Search for the cell housing the specified text and yield its [x, y] center coordinate. 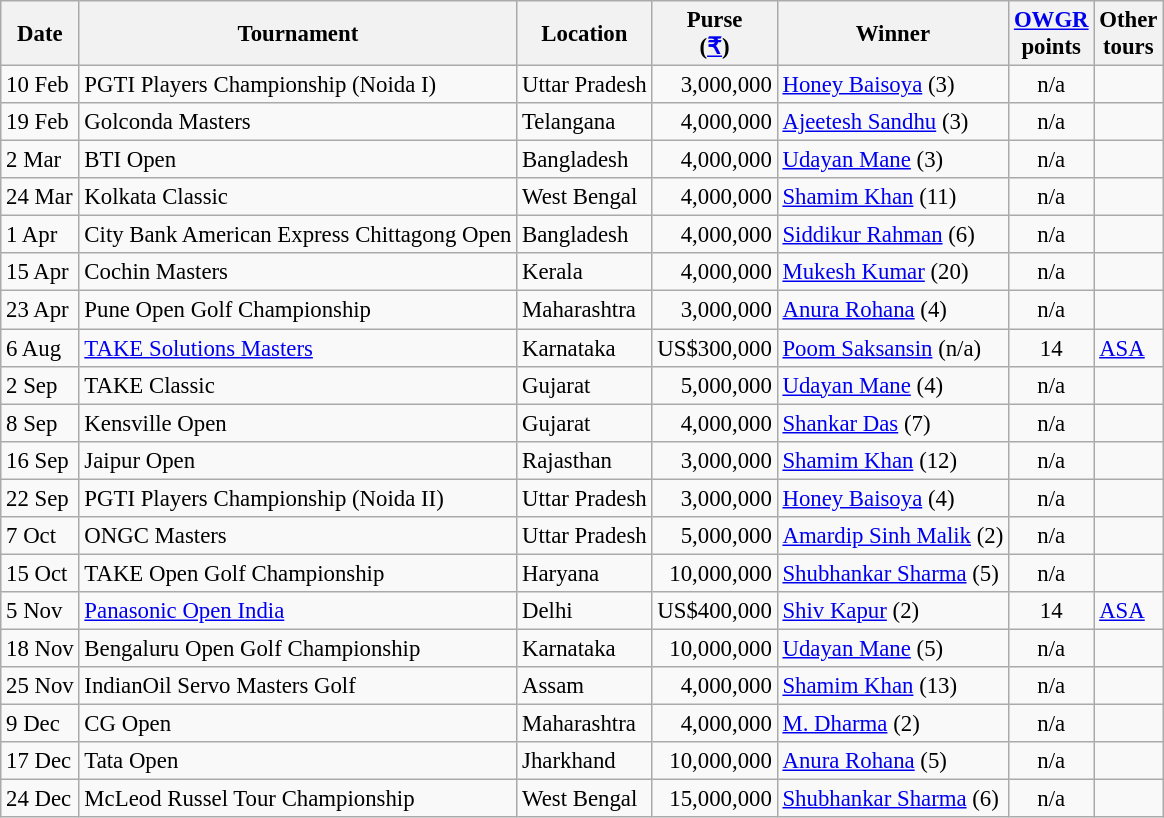
Location [584, 34]
TAKE Solutions Masters [298, 348]
Kerala [584, 273]
Poom Saksansin (n/a) [892, 348]
Anura Rohana (5) [892, 761]
BTI Open [298, 160]
Udayan Mane (5) [892, 648]
9 Dec [40, 724]
CG Open [298, 724]
Kensville Open [298, 423]
Telangana [584, 122]
US$400,000 [714, 611]
Rajasthan [584, 460]
17 Dec [40, 761]
Kolkata Classic [298, 197]
Shamim Khan (11) [892, 197]
Siddikur Rahman (6) [892, 235]
15 Oct [40, 573]
18 Nov [40, 648]
Golconda Masters [298, 122]
ONGC Masters [298, 536]
6 Aug [40, 348]
7 Oct [40, 536]
PGTI Players Championship (Noida I) [298, 85]
Pune Open Golf Championship [298, 310]
Shamim Khan (12) [892, 460]
US$300,000 [714, 348]
24 Dec [40, 799]
Honey Baisoya (3) [892, 85]
Shubhankar Sharma (5) [892, 573]
OWGRpoints [1052, 34]
25 Nov [40, 686]
Othertours [1128, 34]
Shamim Khan (13) [892, 686]
Jaipur Open [298, 460]
Haryana [584, 573]
2 Sep [40, 385]
16 Sep [40, 460]
Tournament [298, 34]
Winner [892, 34]
IndianOil Servo Masters Golf [298, 686]
19 Feb [40, 122]
Udayan Mane (3) [892, 160]
Ajeetesh Sandhu (3) [892, 122]
M. Dharma (2) [892, 724]
Udayan Mane (4) [892, 385]
Date [40, 34]
TAKE Classic [298, 385]
Jharkhand [584, 761]
Honey Baisoya (4) [892, 498]
23 Apr [40, 310]
PGTI Players Championship (Noida II) [298, 498]
McLeod Russel Tour Championship [298, 799]
Shiv Kapur (2) [892, 611]
Panasonic Open India [298, 611]
Anura Rohana (4) [892, 310]
8 Sep [40, 423]
1 Apr [40, 235]
Purse(₹) [714, 34]
22 Sep [40, 498]
Shubhankar Sharma (6) [892, 799]
Cochin Masters [298, 273]
Amardip Sinh Malik (2) [892, 536]
City Bank American Express Chittagong Open [298, 235]
Mukesh Kumar (20) [892, 273]
24 Mar [40, 197]
Assam [584, 686]
Bengaluru Open Golf Championship [298, 648]
Delhi [584, 611]
10 Feb [40, 85]
5 Nov [40, 611]
Shankar Das (7) [892, 423]
15 Apr [40, 273]
Tata Open [298, 761]
2 Mar [40, 160]
15,000,000 [714, 799]
TAKE Open Golf Championship [298, 573]
